Detect which cell encompasses the target text, then output its (x, y) center coordinate. 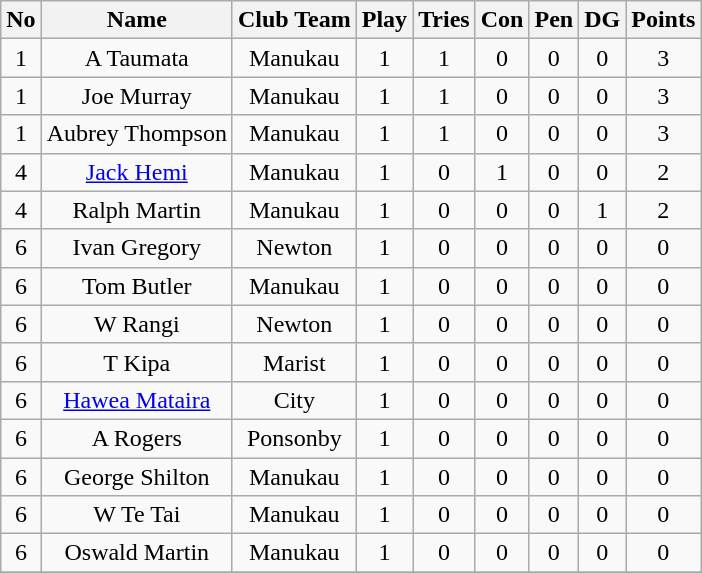
Play (384, 20)
W Te Tai (136, 515)
Ivan Gregory (136, 248)
Tries (444, 20)
DG (602, 20)
Aubrey Thompson (136, 134)
Name (136, 20)
W Rangi (136, 324)
T Kipa (136, 362)
Club Team (294, 20)
A Taumata (136, 58)
No (21, 20)
A Rogers (136, 438)
Ralph Martin (136, 210)
Marist (294, 362)
Tom Butler (136, 286)
Con (502, 20)
City (294, 400)
Oswald Martin (136, 553)
Jack Hemi (136, 172)
Hawea Mataira (136, 400)
Pen (554, 20)
Ponsonby (294, 438)
George Shilton (136, 477)
Joe Murray (136, 96)
Points (664, 20)
